From the cell containing the given text, extract its center point as (X, Y) coordinate. 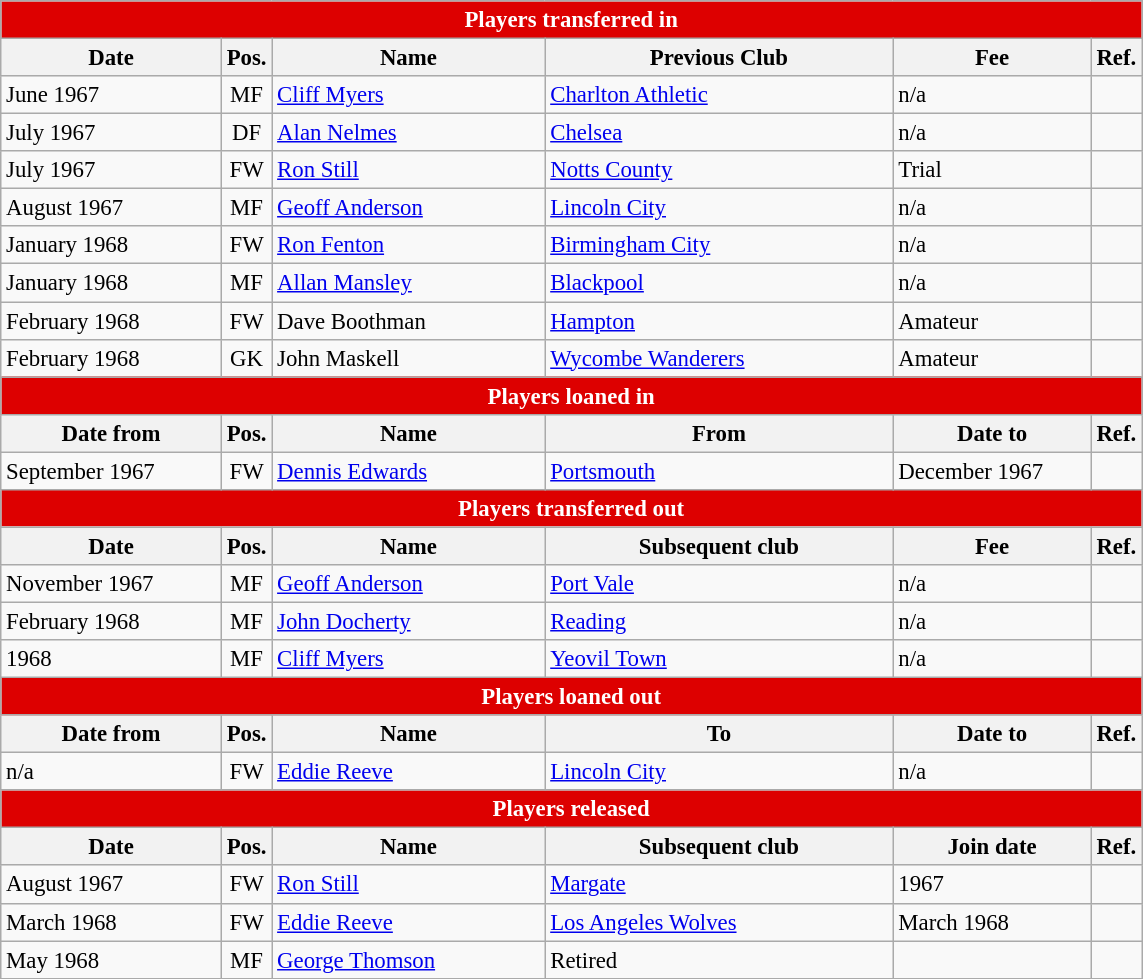
Portsmouth (719, 471)
September 1967 (112, 471)
Join date (992, 847)
Dave Boothman (408, 321)
December 1967 (992, 471)
Dennis Edwards (408, 471)
November 1967 (112, 584)
Hampton (719, 321)
GK (246, 358)
George Thomson (408, 960)
Allan Mansley (408, 283)
Birmingham City (719, 245)
Charlton Athletic (719, 95)
Ron Fenton (408, 245)
Reading (719, 621)
Players released (572, 809)
John Maskell (408, 358)
Los Angeles Wolves (719, 922)
John Docherty (408, 621)
DF (246, 133)
Port Vale (719, 584)
Yeovil Town (719, 659)
Previous Club (719, 58)
Players loaned in (572, 396)
Players transferred out (572, 509)
Players transferred in (572, 20)
1968 (112, 659)
Blackpool (719, 283)
To (719, 734)
Chelsea (719, 133)
June 1967 (112, 95)
Wycombe Wanderers (719, 358)
Trial (992, 170)
Retired (719, 960)
Notts County (719, 170)
Players loaned out (572, 697)
From (719, 433)
Margate (719, 885)
Alan Nelmes (408, 133)
May 1968 (112, 960)
1967 (992, 885)
